Identify which cell holds the provided text, then report its [x, y] central coordinate. 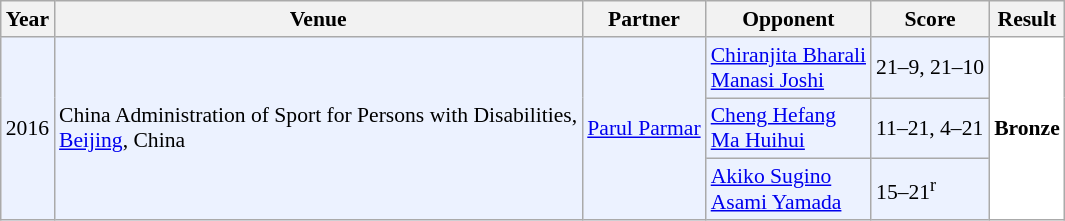
Partner [644, 19]
2016 [28, 128]
15–21r [930, 190]
Chiranjita Bharali Manasi Joshi [788, 68]
Result [1027, 19]
China Administration of Sport for Persons with Disabilities,Beijing, China [318, 128]
Opponent [788, 19]
21–9, 21–10 [930, 68]
Cheng Hefang Ma Huihui [788, 128]
11–21, 4–21 [930, 128]
Parul Parmar [644, 128]
Score [930, 19]
Akiko Sugino Asami Yamada [788, 190]
Venue [318, 19]
Bronze [1027, 128]
Year [28, 19]
